Find where the given text appears and provide that cell's center as [x, y] coordinate. 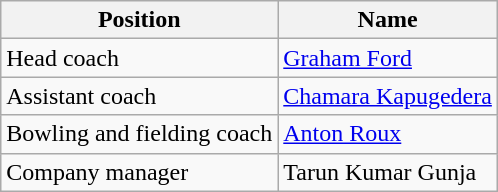
Chamara Kapugedera [388, 96]
Anton Roux [388, 134]
Graham Ford [388, 58]
Assistant coach [140, 96]
Head coach [140, 58]
Bowling and fielding coach [140, 134]
Position [140, 20]
Tarun Kumar Gunja [388, 172]
Name [388, 20]
Company manager [140, 172]
